Provide the [X, Y] coordinate of the cell's center where the given text is located.  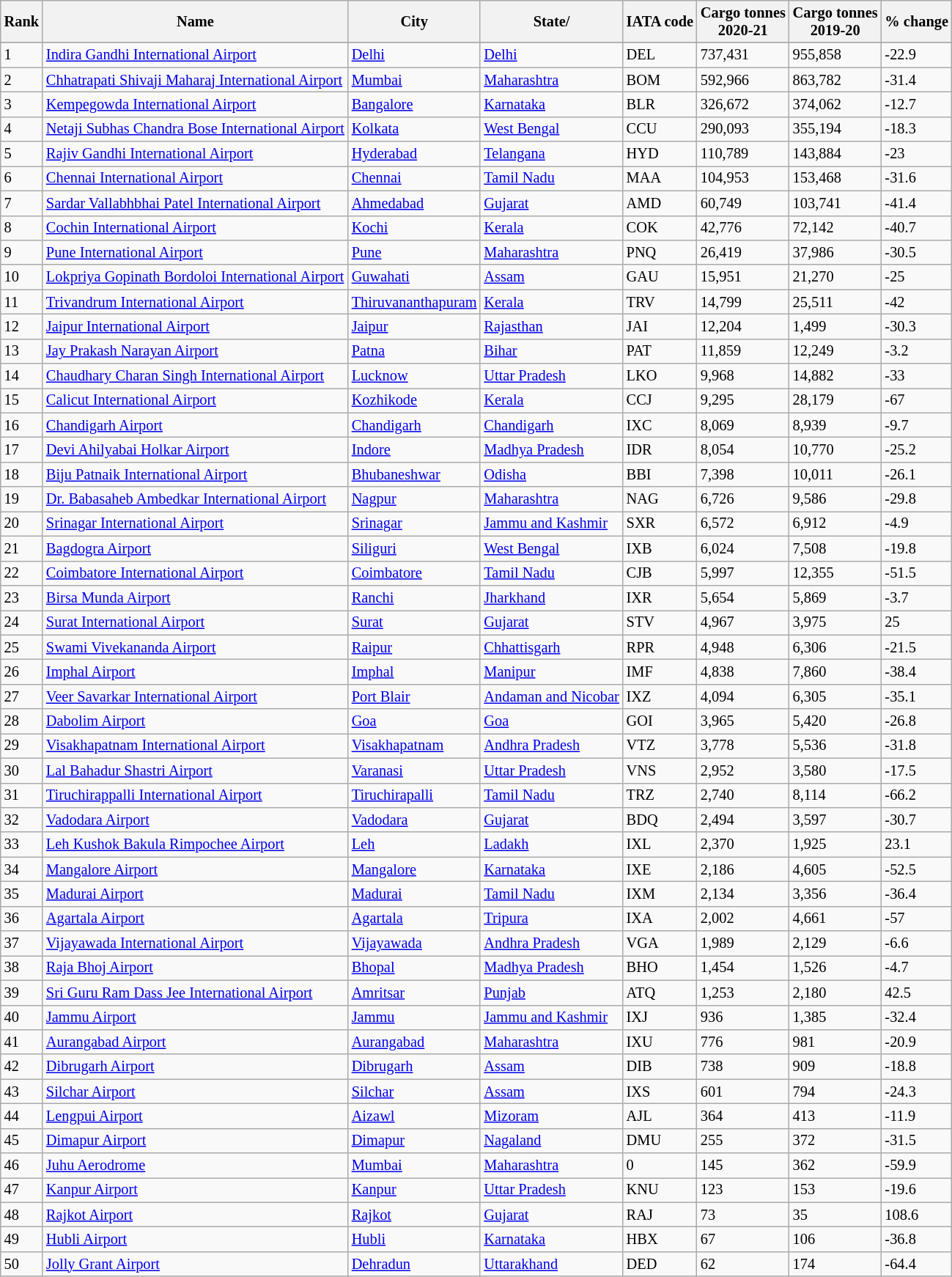
Cargo tonnes 2020-21 [743, 21]
1,253 [743, 993]
Madurai Airport [195, 894]
Sardar Vallabhbhai Patel International Airport [195, 203]
Aurangabad Airport [195, 1042]
Dibrugarh [415, 1067]
3,356 [835, 894]
3,778 [743, 746]
Lokpriya Gopinath Bordoloi International Airport [195, 277]
601 [743, 1092]
67 [743, 1240]
Srinagar International Airport [195, 523]
Dimapur [415, 1141]
48 [22, 1215]
27 [22, 696]
28,179 [835, 400]
-25.2 [917, 449]
Bhopal [415, 968]
Leh [415, 844]
6,572 [743, 523]
Kanpur [415, 1190]
41 [22, 1042]
VNS [660, 770]
Amritsar [415, 993]
GAU [660, 277]
PAT [660, 351]
6,024 [743, 548]
Imphal [415, 671]
2,129 [835, 943]
46 [22, 1166]
374,062 [835, 104]
Sri Guru Ram Dass Jee International Airport [195, 993]
355,194 [835, 129]
VTZ [660, 746]
-32.4 [917, 1017]
-18.8 [917, 1067]
Chandigarh Airport [195, 425]
-17.5 [917, 770]
IXL [660, 844]
Punjab [551, 993]
BHO [660, 968]
42 [22, 1067]
Rajasthan [551, 326]
62 [743, 1264]
Tiruchirapalli [415, 795]
20 [22, 523]
Agartala [415, 919]
290,093 [743, 129]
909 [835, 1067]
-31.5 [917, 1141]
BLR [660, 104]
DEL [660, 55]
37 [22, 943]
32 [22, 820]
4,094 [743, 696]
Aurangabad [415, 1042]
-33 [917, 376]
22 [22, 573]
Jammu Airport [195, 1017]
Jolly Grant Airport [195, 1264]
7,508 [835, 548]
City [415, 21]
2,370 [743, 844]
TRZ [660, 795]
33 [22, 844]
Guwahati [415, 277]
8,114 [835, 795]
1,454 [743, 968]
Indira Gandhi International Airport [195, 55]
Agartala Airport [195, 919]
IXJ [660, 1017]
9 [22, 252]
Vadodara Airport [195, 820]
60,749 [743, 203]
Surat [415, 622]
IXM [660, 894]
-35.1 [917, 696]
2,134 [743, 894]
STV [660, 622]
-18.3 [917, 129]
Visakhapatnam [415, 746]
Dehradun [415, 1264]
863,782 [835, 80]
25,511 [835, 302]
8,054 [743, 449]
4,967 [743, 622]
981 [835, 1042]
RAJ [660, 1215]
-57 [917, 919]
-30.7 [917, 820]
-4.7 [917, 968]
VGA [660, 943]
1,499 [835, 326]
-25 [917, 277]
COK [660, 228]
Jharkhand [551, 597]
Hubli Airport [195, 1240]
73 [743, 1215]
Kozhikode [415, 400]
Bagdogra Airport [195, 548]
5 [22, 154]
1,526 [835, 968]
-12.7 [917, 104]
2 [22, 80]
-64.4 [917, 1264]
7,398 [743, 474]
Kochi [415, 228]
362 [835, 1166]
24 [22, 622]
15,951 [743, 277]
Dr. Babasaheb Ambedkar International Airport [195, 499]
IXZ [660, 696]
Raja Bhoj Airport [195, 968]
PNQ [660, 252]
-29.8 [917, 499]
34 [22, 869]
40 [22, 1017]
3,580 [835, 770]
Bihar [551, 351]
Patna [415, 351]
Rank [22, 21]
IDR [660, 449]
Surat International Airport [195, 622]
8,939 [835, 425]
12 [22, 326]
-26.8 [917, 721]
-19.8 [917, 548]
21 [22, 548]
23.1 [917, 844]
-31.4 [917, 80]
6,726 [743, 499]
Andaman and Nicobar [551, 696]
Kanpur Airport [195, 1190]
Jammu [415, 1017]
DMU [660, 1141]
10,011 [835, 474]
Tiruchirappalli International Airport [195, 795]
RPR [660, 647]
-9.7 [917, 425]
Vijayawada International Airport [195, 943]
Mizoram [551, 1116]
Mangalore [415, 869]
776 [743, 1042]
Jaipur [415, 326]
IXE [660, 869]
23 [22, 597]
Rajiv Gandhi International Airport [195, 154]
9,295 [743, 400]
364 [743, 1116]
4,838 [743, 671]
794 [835, 1092]
BDQ [660, 820]
6 [22, 178]
-22.9 [917, 55]
Odisha [551, 474]
10,770 [835, 449]
AMD [660, 203]
174 [835, 1264]
Veer Savarkar International Airport [195, 696]
Nagaland [551, 1141]
5,536 [835, 746]
2,186 [743, 869]
Cargo tonnes 2019-20 [835, 21]
Leh Kushok Bakula Rimpochee Airport [195, 844]
Srinagar [415, 523]
Bangalore [415, 104]
2,494 [743, 820]
IXR [660, 597]
11 [22, 302]
Indore [415, 449]
104,953 [743, 178]
14,799 [743, 302]
3,597 [835, 820]
Uttarakhand [551, 1264]
-21.5 [917, 647]
Chhatrapati Shivaji Maharaj International Airport [195, 80]
43 [22, 1092]
5,997 [743, 573]
Birsa Munda Airport [195, 597]
12,204 [743, 326]
13 [22, 351]
36 [22, 919]
-40.7 [917, 228]
12,355 [835, 573]
5,420 [835, 721]
LKO [660, 376]
-11.9 [917, 1116]
-36.4 [917, 894]
37,986 [835, 252]
2,180 [835, 993]
MAA [660, 178]
Rajkot Airport [195, 1215]
21,270 [835, 277]
4,948 [743, 647]
NAG [660, 499]
Chhattisgarh [551, 647]
4 [22, 129]
Siliguri [415, 548]
14,882 [835, 376]
6,912 [835, 523]
KNU [660, 1190]
31 [22, 795]
-66.2 [917, 795]
Tripura [551, 919]
Pune [415, 252]
IMF [660, 671]
Thiruvananthapuram [415, 302]
-52.5 [917, 869]
AJL [660, 1116]
-23 [917, 154]
19 [22, 499]
42,776 [743, 228]
255 [743, 1141]
-36.8 [917, 1240]
28 [22, 721]
29 [22, 746]
Lengpui Airport [195, 1116]
2,740 [743, 795]
-41.4 [917, 203]
-67 [917, 400]
Dabolim Airport [195, 721]
IXA [660, 919]
6,305 [835, 696]
IATA code [660, 21]
5,869 [835, 597]
-3.2 [917, 351]
Devi Ahilyabai Holkar Airport [195, 449]
IXU [660, 1042]
-31.8 [917, 746]
18 [22, 474]
153 [835, 1190]
153,468 [835, 178]
14 [22, 376]
Vadodara [415, 820]
26 [22, 671]
8,069 [743, 425]
-31.6 [917, 178]
-38.4 [917, 671]
Ranchi [415, 597]
106 [835, 1240]
State/ [551, 21]
38 [22, 968]
Coimbatore International Airport [195, 573]
7 [22, 203]
326,672 [743, 104]
8 [22, 228]
103,741 [835, 203]
15 [22, 400]
Chennai [415, 178]
Aizawl [415, 1116]
Telangana [551, 154]
145 [743, 1166]
Hubli [415, 1240]
2,952 [743, 770]
-19.6 [917, 1190]
1,989 [743, 943]
-4.9 [917, 523]
% change [917, 21]
1,925 [835, 844]
GOI [660, 721]
Cochin International Airport [195, 228]
HYD [660, 154]
Juhu Aerodrome [195, 1166]
Manipur [551, 671]
6,306 [835, 647]
110,789 [743, 154]
Chaudhary Charan Singh International Airport [195, 376]
737,431 [743, 55]
-6.6 [917, 943]
72,142 [835, 228]
BOM [660, 80]
936 [743, 1017]
BBI [660, 474]
Mangalore Airport [195, 869]
HBX [660, 1240]
Silchar [415, 1092]
Chennai International Airport [195, 178]
738 [743, 1067]
143,884 [835, 154]
Dibrugarh Airport [195, 1067]
42.5 [917, 993]
Netaji Subhas Chandra Bose International Airport [195, 129]
Lucknow [415, 376]
50 [22, 1264]
-30.3 [917, 326]
372 [835, 1141]
-3.7 [917, 597]
JAI [660, 326]
Silchar Airport [195, 1092]
Biju Patnaik International Airport [195, 474]
Calicut International Airport [195, 400]
Nagpur [415, 499]
Imphal Airport [195, 671]
16 [22, 425]
Visakhapatnam International Airport [195, 746]
CCJ [660, 400]
Raipur [415, 647]
9,968 [743, 376]
DED [660, 1264]
123 [743, 1190]
Rajkot [415, 1215]
9,586 [835, 499]
49 [22, 1240]
Kolkata [415, 129]
39 [22, 993]
0 [660, 1166]
Lal Bahadur Shastri Airport [195, 770]
IXS [660, 1092]
Dimapur Airport [195, 1141]
4,605 [835, 869]
SXR [660, 523]
Jaipur International Airport [195, 326]
12,249 [835, 351]
Port Blair [415, 696]
1 [22, 55]
2,002 [743, 919]
TRV [660, 302]
47 [22, 1190]
108.6 [917, 1215]
-42 [917, 302]
Pune International Airport [195, 252]
7,860 [835, 671]
5,654 [743, 597]
-30.5 [917, 252]
26,419 [743, 252]
CJB [660, 573]
Name [195, 21]
Kempegowda International Airport [195, 104]
DIB [660, 1067]
413 [835, 1116]
955,858 [835, 55]
3 [22, 104]
Vijayawada [415, 943]
Hyderabad [415, 154]
-59.9 [917, 1166]
1,385 [835, 1017]
Ahmedabad [415, 203]
Madurai [415, 894]
11,859 [743, 351]
Varanasi [415, 770]
Swami Vivekananda Airport [195, 647]
ATQ [660, 993]
Trivandrum International Airport [195, 302]
10 [22, 277]
-26.1 [917, 474]
-24.3 [917, 1092]
17 [22, 449]
Bhubaneshwar [415, 474]
3,975 [835, 622]
30 [22, 770]
-51.5 [917, 573]
592,966 [743, 80]
CCU [660, 129]
IXC [660, 425]
Coimbatore [415, 573]
44 [22, 1116]
45 [22, 1141]
IXB [660, 548]
Ladakh [551, 844]
Jay Prakash Narayan Airport [195, 351]
3,965 [743, 721]
4,661 [835, 919]
-20.9 [917, 1042]
